Output the (X, Y) coordinate of the center of the cell containing the given text.  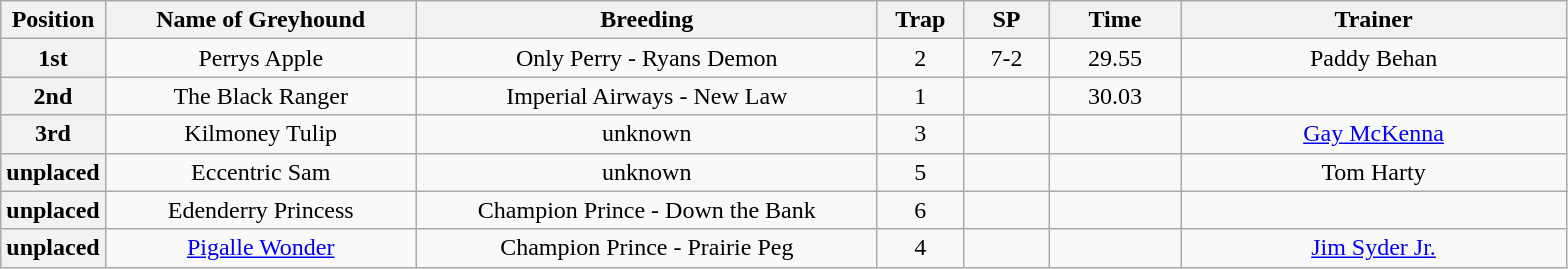
Champion Prince - Prairie Peg (646, 248)
Champion Prince - Down the Bank (646, 210)
Edenderry Princess (260, 210)
Breeding (646, 20)
Tom Harty (1373, 172)
30.03 (1114, 96)
Position (53, 20)
Eccentric Sam (260, 172)
3rd (53, 134)
Pigalle Wonder (260, 248)
1 (920, 96)
3 (920, 134)
The Black Ranger (260, 96)
Only Perry - Ryans Demon (646, 58)
4 (920, 248)
SP (1006, 20)
Trap (920, 20)
2nd (53, 96)
Trainer (1373, 20)
Paddy Behan (1373, 58)
Imperial Airways - New Law (646, 96)
6 (920, 210)
29.55 (1114, 58)
2 (920, 58)
Name of Greyhound (260, 20)
Kilmoney Tulip (260, 134)
Time (1114, 20)
5 (920, 172)
1st (53, 58)
7-2 (1006, 58)
Gay McKenna (1373, 134)
Jim Syder Jr. (1373, 248)
Perrys Apple (260, 58)
